Capture the cell that displays the provided text and extract its (x, y) central coordinate. 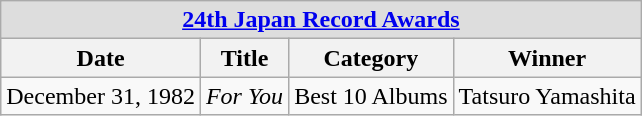
Category (371, 58)
Winner (547, 58)
Best 10 Albums (371, 96)
For You (244, 96)
December 31, 1982 (101, 96)
Tatsuro Yamashita (547, 96)
Title (244, 58)
24th Japan Record Awards (321, 20)
Date (101, 58)
